For the text-containing cell, return its midpoint in (X, Y) coordinate format. 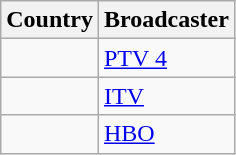
Broadcaster (166, 20)
ITV (166, 96)
Country (50, 20)
HBO (166, 134)
PTV 4 (166, 58)
